For the text-containing cell, return its midpoint in (X, Y) coordinate format. 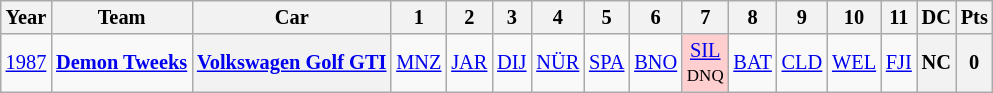
SILDNQ (705, 63)
2 (469, 17)
7 (705, 17)
1 (418, 17)
Year (26, 17)
3 (512, 17)
Team (122, 17)
0 (974, 63)
BAT (752, 63)
8 (752, 17)
NÜR (558, 63)
FJI (899, 63)
SPA (606, 63)
10 (854, 17)
4 (558, 17)
9 (802, 17)
Car (292, 17)
DC (936, 17)
11 (899, 17)
JAR (469, 63)
Demon Tweeks (122, 63)
Volkswagen Golf GTI (292, 63)
WEL (854, 63)
NC (936, 63)
Pts (974, 17)
DIJ (512, 63)
5 (606, 17)
6 (656, 17)
BNO (656, 63)
CLD (802, 63)
1987 (26, 63)
MNZ (418, 63)
